Determine the [x, y] coordinate at the center of the cell enclosing the given text.  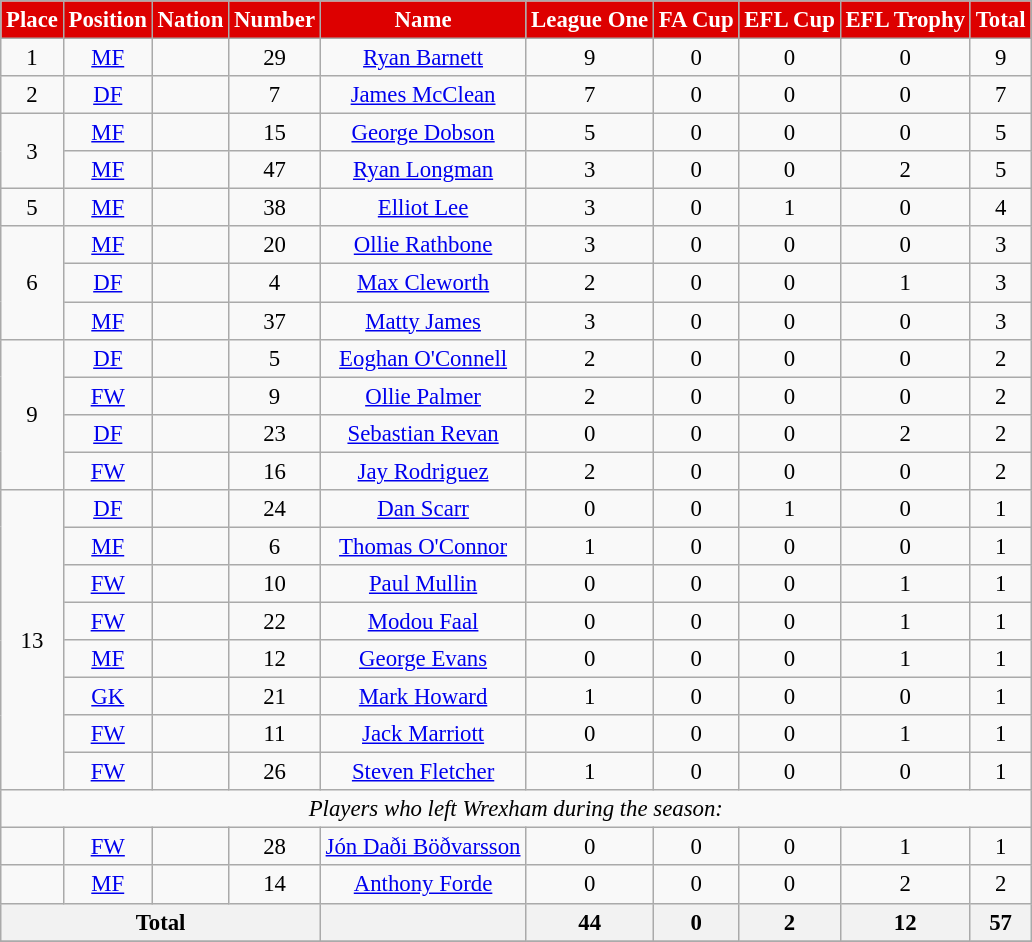
Steven Fletcher [423, 772]
38 [275, 208]
EFL Trophy [905, 20]
44 [590, 922]
GK [108, 697]
Anthony Forde [423, 885]
20 [275, 245]
47 [275, 170]
Modou Faal [423, 621]
Eoghan O'Connell [423, 358]
Place [32, 20]
Thomas O'Connor [423, 546]
George Evans [423, 659]
23 [275, 433]
George Dobson [423, 133]
22 [275, 621]
Jón Daði Böðvarsson [423, 847]
Elliot Lee [423, 208]
14 [275, 885]
Ryan Longman [423, 170]
21 [275, 697]
11 [275, 734]
26 [275, 772]
Ollie Palmer [423, 396]
Jay Rodriguez [423, 471]
Dan Scarr [423, 509]
28 [275, 847]
Players who left Wrexham during the season: [516, 809]
Sebastian Revan [423, 433]
Name [423, 20]
37 [275, 321]
FA Cup [696, 20]
29 [275, 58]
Ollie Rathbone [423, 245]
Max Cleworth [423, 283]
16 [275, 471]
10 [275, 584]
57 [1000, 922]
League One [590, 20]
James McClean [423, 95]
Mark Howard [423, 697]
Matty James [423, 321]
Number [275, 20]
24 [275, 509]
13 [32, 640]
Paul Mullin [423, 584]
Nation [190, 20]
Position [108, 20]
15 [275, 133]
Jack Marriott [423, 734]
EFL Cup [790, 20]
Ryan Barnett [423, 58]
